Find where the given text appears and provide that cell's center as [X, Y] coordinate. 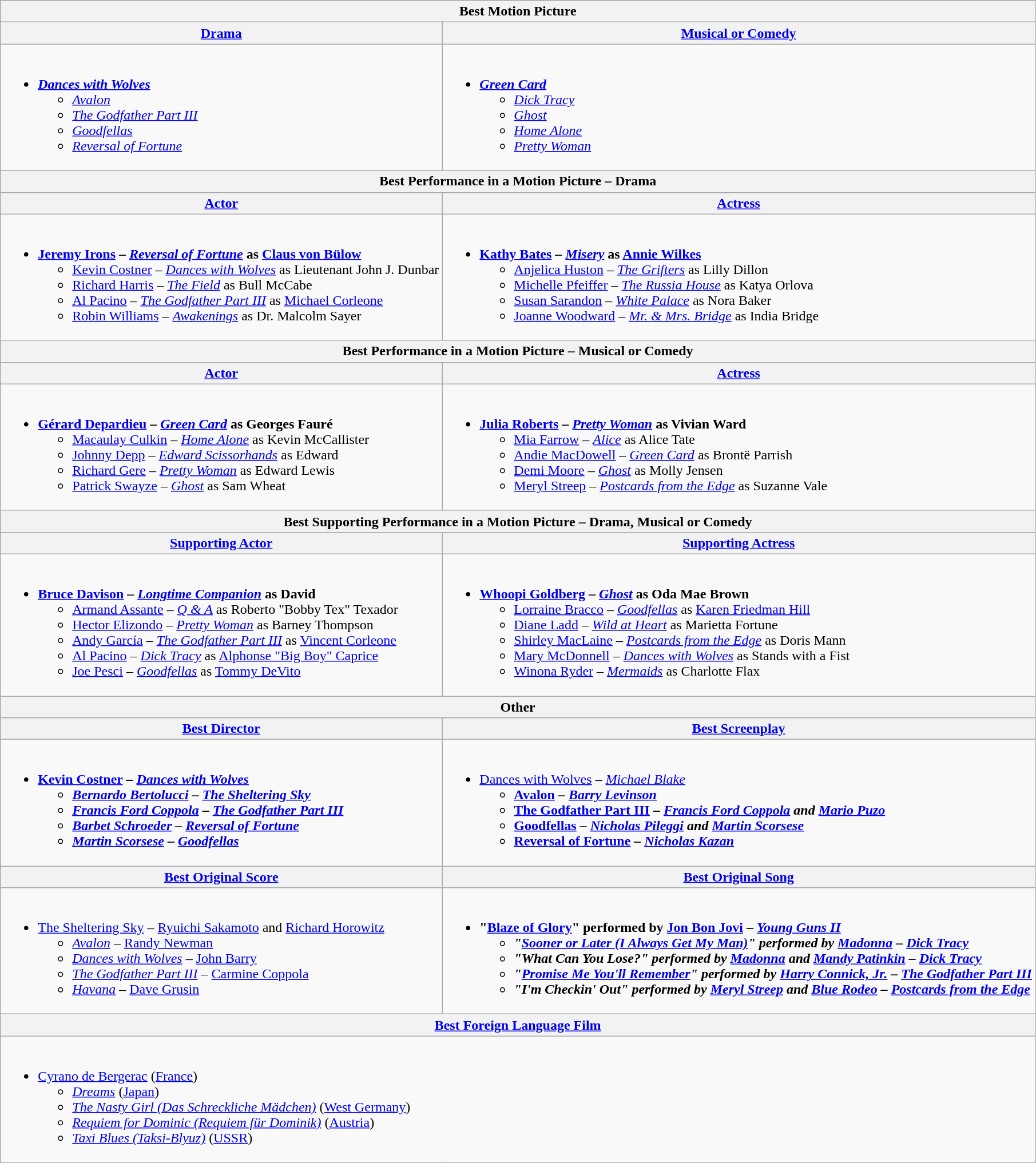
Best Supporting Performance in a Motion Picture – Drama, Musical or Comedy [518, 521]
Best Original Song [739, 877]
Dances with WolvesAvalonThe Godfather Part IIIGoodfellasReversal of Fortune [221, 108]
Best Performance in a Motion Picture – Musical or Comedy [518, 351]
Best Director [221, 729]
Other [518, 706]
Drama [221, 33]
Best Screenplay [739, 729]
Musical or Comedy [739, 33]
Supporting Actress [739, 543]
Green CardDick TracyGhostHome AlonePretty Woman [739, 108]
Best Performance in a Motion Picture – Drama [518, 181]
Supporting Actor [221, 543]
Best Foreign Language Film [518, 1025]
Best Motion Picture [518, 11]
Best Original Score [221, 877]
